Identify which cell holds the provided text, then report its [X, Y] central coordinate. 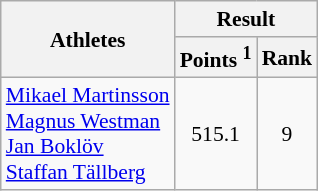
Result [246, 19]
Mikael MartinssonMagnus WestmanJan BoklövStaffan Tällberg [88, 134]
9 [288, 134]
Points 1 [216, 58]
Athletes [88, 40]
Rank [288, 58]
515.1 [216, 134]
